Determine the (X, Y) coordinate at the center of the cell enclosing the given text.  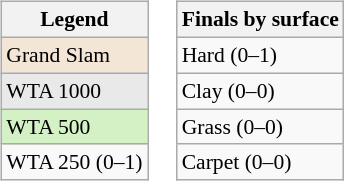
Finals by surface (260, 20)
WTA 1000 (74, 91)
Hard (0–1) (260, 55)
Grand Slam (74, 55)
Grass (0–0) (260, 127)
Clay (0–0) (260, 91)
Carpet (0–0) (260, 162)
WTA 250 (0–1) (74, 162)
WTA 500 (74, 127)
Legend (74, 20)
